Capture the cell that displays the provided text and extract its [X, Y] central coordinate. 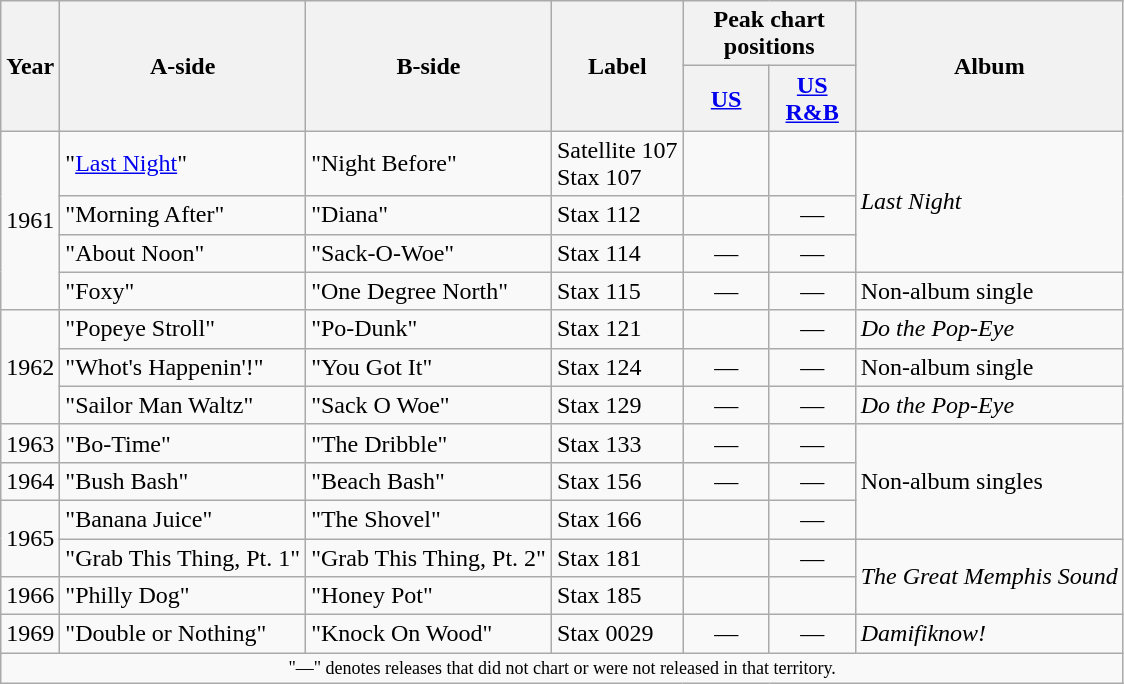
1963 [30, 443]
Stax 0029 [617, 634]
"Diana" [429, 215]
Stax 133 [617, 443]
"The Shovel" [429, 519]
"Foxy" [183, 291]
"Double or Nothing" [183, 634]
Stax 112 [617, 215]
"Philly Dog" [183, 596]
Stax 114 [617, 253]
A-side [183, 66]
"Po-Dunk" [429, 329]
Last Night [989, 202]
Stax 124 [617, 367]
"Sailor Man Waltz" [183, 405]
1965 [30, 538]
Stax 181 [617, 557]
Non-album singles [989, 481]
1966 [30, 596]
"Grab This Thing, Pt. 1" [183, 557]
"Whot's Happenin'!" [183, 367]
Peak chart positions [769, 34]
Year [30, 66]
"About Noon" [183, 253]
"Bush Bash" [183, 481]
Stax 121 [617, 329]
Stax 166 [617, 519]
Stax 129 [617, 405]
Label [617, 66]
Damifiknow! [989, 634]
"Last Night" [183, 164]
"Sack O Woe" [429, 405]
1964 [30, 481]
1961 [30, 220]
"Sack-O-Woe" [429, 253]
"—" denotes releases that did not chart or were not released in that territory. [562, 668]
Album [989, 66]
1962 [30, 367]
1969 [30, 634]
US [726, 98]
"Grab This Thing, Pt. 2" [429, 557]
"Banana Juice" [183, 519]
"Beach Bash" [429, 481]
"Morning After" [183, 215]
"Night Before" [429, 164]
Stax 185 [617, 596]
"One Degree North" [429, 291]
"The Dribble" [429, 443]
"You Got It" [429, 367]
The Great Memphis Sound [989, 576]
US R&B [812, 98]
Stax 115 [617, 291]
"Popeye Stroll" [183, 329]
"Knock On Wood" [429, 634]
Satellite 107Stax 107 [617, 164]
"Honey Pot" [429, 596]
"Bo-Time" [183, 443]
Stax 156 [617, 481]
B-side [429, 66]
